Capture the cell that displays the provided text and extract its [x, y] central coordinate. 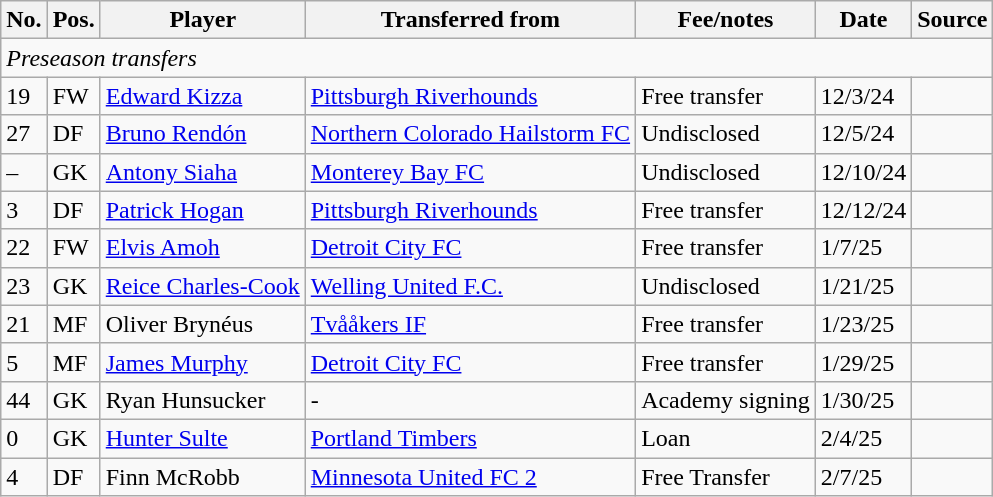
4 [24, 477]
1/29/25 [863, 362]
Elvis Amoh [202, 248]
Tvååkers IF [470, 324]
Loan [726, 438]
Transferred from [470, 20]
Edward Kizza [202, 96]
- [470, 400]
22 [24, 248]
5 [24, 362]
Monterey Bay FC [470, 172]
Minnesota United FC 2 [470, 477]
27 [24, 134]
Free Transfer [726, 477]
Northern Colorado Hailstorm FC [470, 134]
Portland Timbers [470, 438]
3 [24, 210]
Welling United F.C. [470, 286]
2/7/25 [863, 477]
Antony Siaha [202, 172]
12/5/24 [863, 134]
James Murphy [202, 362]
0 [24, 438]
12/10/24 [863, 172]
Date [863, 20]
Academy signing [726, 400]
– [24, 172]
12/3/24 [863, 96]
Ryan Hunsucker [202, 400]
Bruno Rendón [202, 134]
21 [24, 324]
23 [24, 286]
12/12/24 [863, 210]
Patrick Hogan [202, 210]
Pos. [74, 20]
1/23/25 [863, 324]
1/30/25 [863, 400]
2/4/25 [863, 438]
19 [24, 96]
Finn McRobb [202, 477]
Reice Charles-Cook [202, 286]
44 [24, 400]
Fee/notes [726, 20]
1/21/25 [863, 286]
Oliver Brynéus [202, 324]
No. [24, 20]
Preseason transfers [497, 58]
Hunter Sulte [202, 438]
1/7/25 [863, 248]
Source [952, 20]
Player [202, 20]
